Pinpoint the cell where the given text exists, returning its (X, Y) midpoint coordinate. 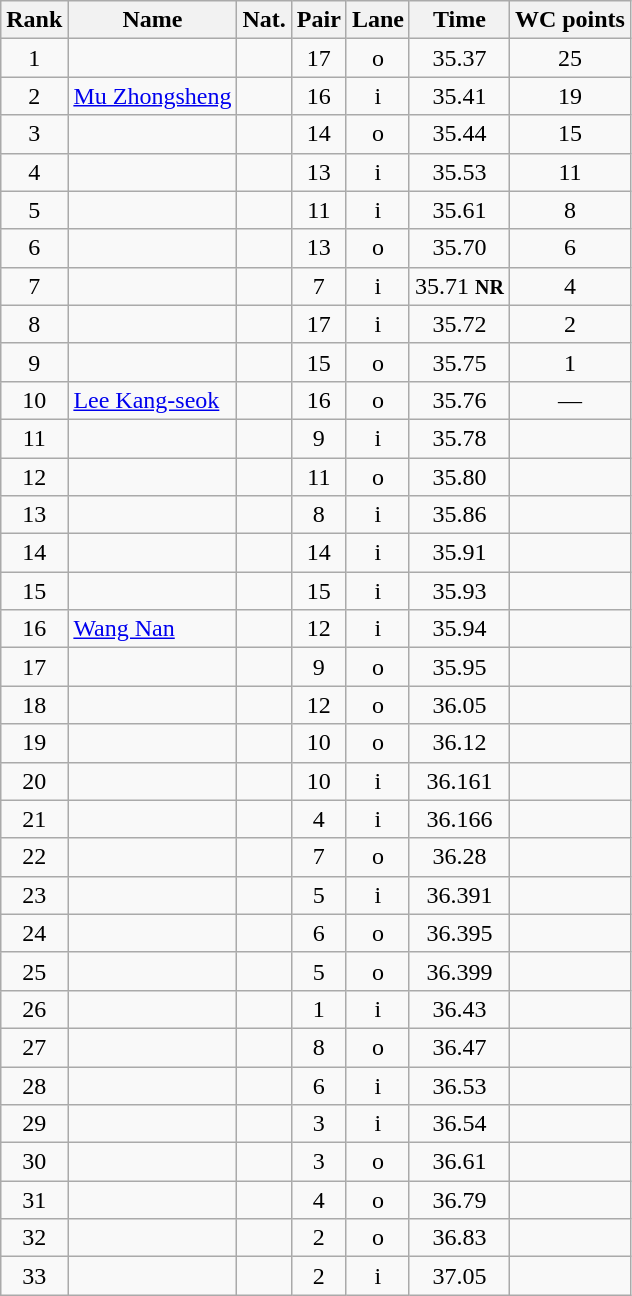
36.166 (459, 819)
Wang Nan (152, 629)
35.37 (459, 58)
35.44 (459, 134)
35.72 (459, 324)
31 (34, 1200)
30 (34, 1162)
36.61 (459, 1162)
26 (34, 1009)
24 (34, 933)
29 (34, 1124)
37.05 (459, 1276)
Time (459, 20)
36.53 (459, 1085)
36.161 (459, 781)
Rank (34, 20)
35.75 (459, 362)
36.12 (459, 743)
36.79 (459, 1200)
28 (34, 1085)
Mu Zhongsheng (152, 96)
36.28 (459, 857)
33 (34, 1276)
Pair (318, 20)
36.395 (459, 933)
36.399 (459, 971)
35.94 (459, 629)
32 (34, 1238)
18 (34, 705)
35.71 NR (459, 286)
22 (34, 857)
35.91 (459, 553)
21 (34, 819)
35.93 (459, 591)
20 (34, 781)
35.76 (459, 400)
Name (152, 20)
Nat. (264, 20)
WC points (570, 20)
35.78 (459, 438)
23 (34, 895)
36.05 (459, 705)
36.83 (459, 1238)
35.86 (459, 515)
36.391 (459, 895)
35.95 (459, 667)
35.80 (459, 477)
27 (34, 1047)
35.70 (459, 248)
35.61 (459, 210)
35.53 (459, 172)
— (570, 400)
36.43 (459, 1009)
Lane (378, 20)
Lee Kang-seok (152, 400)
36.54 (459, 1124)
35.41 (459, 96)
36.47 (459, 1047)
